Provide the (X, Y) coordinate of the cell's center where the given text is located.  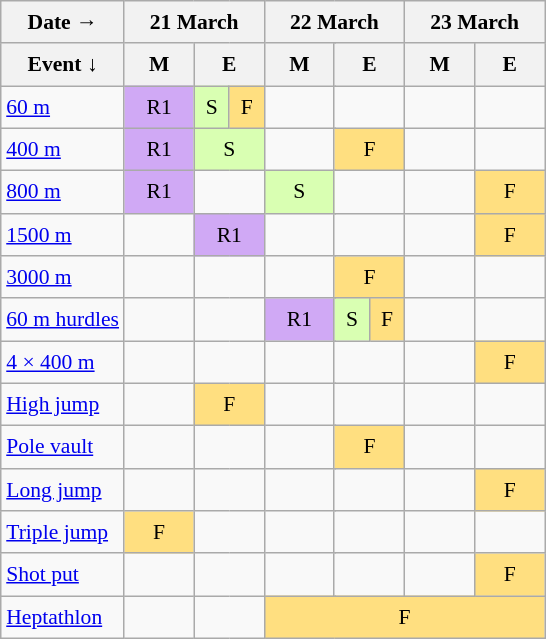
23 March (475, 22)
Date → (62, 22)
Event ↓ (62, 64)
800 m (62, 192)
400 m (62, 150)
3000 m (62, 278)
Pole vault (62, 448)
1500 m (62, 234)
Shot put (62, 574)
Triple jump (62, 532)
4 × 400 m (62, 362)
22 March (334, 22)
High jump (62, 404)
Long jump (62, 490)
21 March (194, 22)
Heptathlon (62, 618)
60 m hurdles (62, 320)
60 m (62, 108)
